Scan for the cell matching the given text and deliver its [X, Y] coordinate at center. 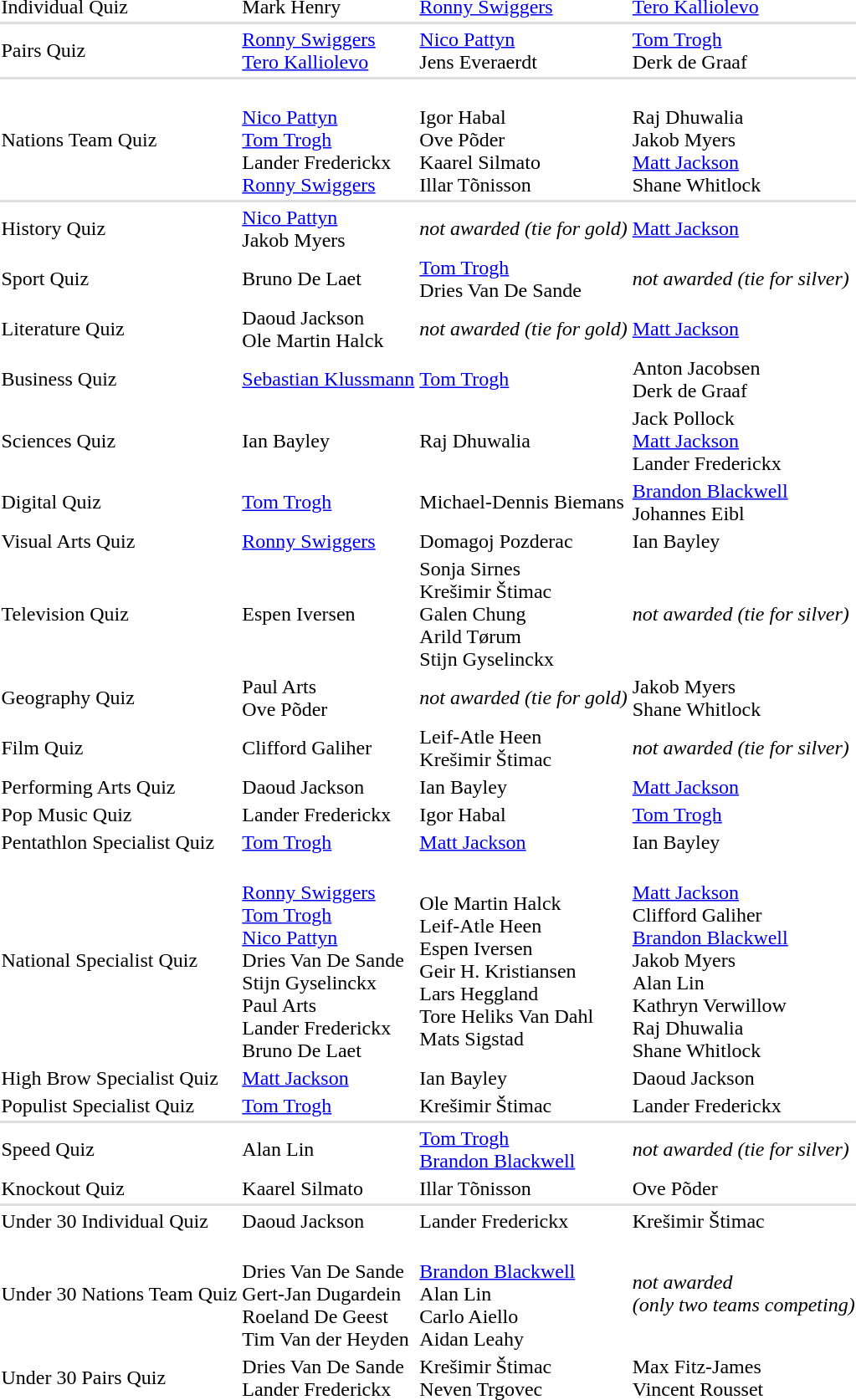
Under 30 Individual Quiz [119, 1221]
Nico Pattyn Jens Everaerdt [524, 50]
Geography Quiz [119, 697]
Television Quiz [119, 614]
not awarded (only two teams competing) [743, 1294]
Daoud Jackson Ole Martin Halck [328, 330]
Ronny Swiggers [328, 541]
Igor Habal Ove Põder Kaarel Silmato Illar Tõnisson [524, 140]
Leif-Atle Heen Krešimir Štimac [524, 748]
Populist Specialist Quiz [119, 1106]
Pairs Quiz [119, 50]
Digital Quiz [119, 502]
Film Quiz [119, 748]
Espen Iversen [328, 614]
Clifford Galiher [328, 748]
Nico Pattyn Jakob Myers [328, 229]
Kaarel Silmato [328, 1188]
Ole Martin Halck Leif-Atle Heen Espen Iversen Geir H. Kristiansen Lars Heggland Tore Heliks Van Dahl Mats Sigstad [524, 960]
Domagoj Pozderac [524, 541]
Tom Trogh Dries Van De Sande [524, 279]
Sonja Sirnes Krešimir Štimac Galen Chung Arild Tørum Stijn Gyselinckx [524, 614]
Dries Van De Sande Gert-Jan Dugardein Roeland De Geest Tim Van der Heyden [328, 1294]
Tom Trogh Brandon Blackwell [524, 1149]
Raj Dhuwalia [524, 441]
Ronny Swiggers Tom Trogh Nico Pattyn Dries Van De Sande Stijn Gyselinckx Paul Arts Lander Frederickx Bruno De Laet [328, 960]
Under 30 Nations Team Quiz [119, 1294]
Performing Arts Quiz [119, 787]
Literature Quiz [119, 330]
Sciences Quiz [119, 441]
Pentathlon Specialist Quiz [119, 842]
Brandon Blackwell Johannes Eibl [743, 502]
Brandon Blackwell Alan Lin Carlo Aiello Aidan Leahy [524, 1294]
Matt Jackson Clifford Galiher Brandon Blackwell Jakob Myers Alan Lin Kathryn Verwillow Raj Dhuwalia Shane Whitlock [743, 960]
Jack Pollock Matt Jackson Lander Frederickx [743, 441]
Raj Dhuwalia Jakob Myers Matt Jackson Shane Whitlock [743, 140]
National Specialist Quiz [119, 960]
Jakob Myers Shane Whitlock [743, 697]
Tom Trogh Derk de Graaf [743, 50]
Business Quiz [119, 380]
Visual Arts Quiz [119, 541]
Nations Team Quiz [119, 140]
Sebastian Klussmann [328, 380]
Ronny Swiggers Tero Kalliolevo [328, 50]
Michael-Dennis Biemans [524, 502]
Speed Quiz [119, 1149]
Pop Music Quiz [119, 815]
Bruno De Laet [328, 279]
Igor Habal [524, 815]
High Brow Specialist Quiz [119, 1078]
Paul Arts Ove Põder [328, 697]
Alan Lin [328, 1149]
Nico Pattyn Tom Trogh Lander Frederickx Ronny Swiggers [328, 140]
Sport Quiz [119, 279]
Knockout Quiz [119, 1188]
Illar Tõnisson [524, 1188]
Ove Põder [743, 1188]
Anton Jacobsen Derk de Graaf [743, 380]
History Quiz [119, 229]
